Return [X, Y] of the center of cell containing provided text 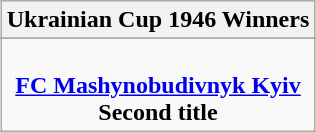
Ukrainian Cup 1946 Winners [158, 20]
FC Mashynobudivnyk KyivSecond title [158, 85]
